Return the [x, y] coordinate for the center point of the cell that contains the specified text.  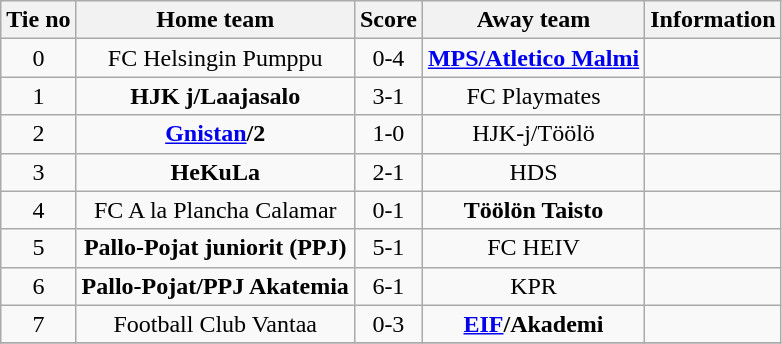
0-3 [388, 324]
1 [38, 96]
HJK-j/Töölö [533, 134]
4 [38, 210]
FC HEIV [533, 248]
6-1 [388, 286]
Information [713, 20]
5 [38, 248]
1-0 [388, 134]
Away team [533, 20]
5-1 [388, 248]
Töölön Taisto [533, 210]
EIF/Akademi [533, 324]
Pallo-Pojat juniorit (PPJ) [215, 248]
KPR [533, 286]
Pallo-Pojat/PPJ Akatemia [215, 286]
0 [38, 58]
0-1 [388, 210]
FC Playmates [533, 96]
HJK j/Laajasalo [215, 96]
FC Helsingin Pumppu [215, 58]
Home team [215, 20]
MPS/Atletico Malmi [533, 58]
0-4 [388, 58]
2 [38, 134]
6 [38, 286]
3 [38, 172]
FC A la Plancha Calamar [215, 210]
Football Club Vantaa [215, 324]
7 [38, 324]
HeKuLa [215, 172]
Tie no [38, 20]
2-1 [388, 172]
Gnistan/2 [215, 134]
Score [388, 20]
3-1 [388, 96]
HDS [533, 172]
